Provide the (X, Y) coordinate of the cell's center where the given text is located.  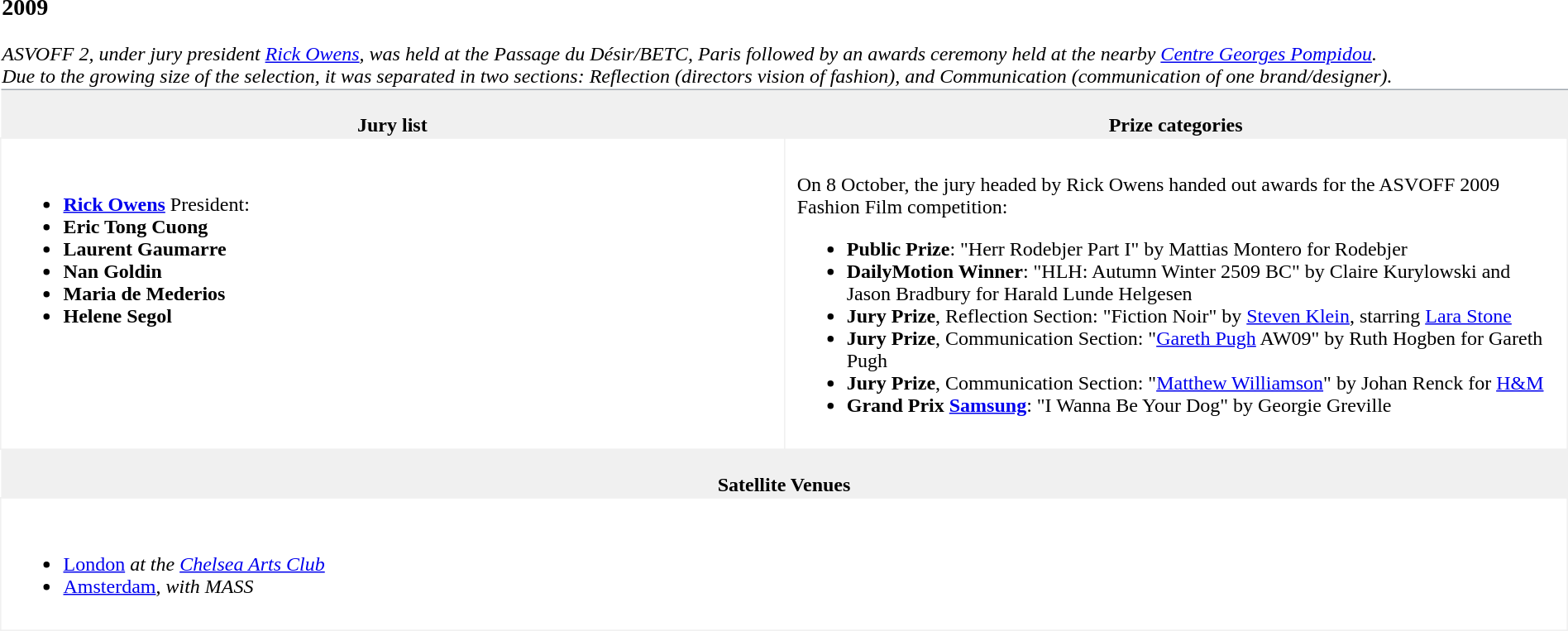
London at the Chelsea Arts ClubAmsterdam, with MASS (784, 564)
Prize categories (1176, 114)
Jury list (392, 114)
Satellite Venues (784, 474)
Rick Owens President:Eric Tong CuongLaurent GaumarreNan GoldinMaria de MederiosHelene Segol (392, 294)
